Return the (X, Y) coordinate for the center point of the cell that contains the specified text.  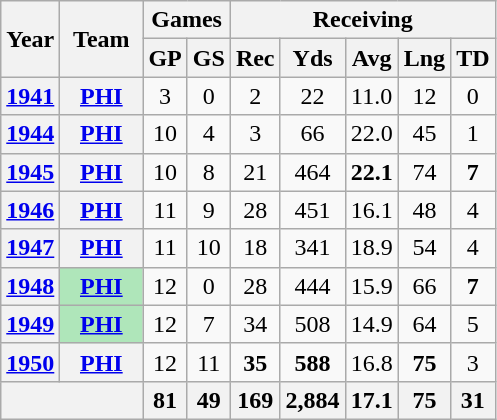
Rec (255, 58)
21 (255, 172)
Avg (372, 58)
1941 (30, 96)
45 (424, 134)
9 (208, 210)
16.8 (372, 362)
1948 (30, 286)
48 (424, 210)
18.9 (372, 248)
31 (473, 400)
74 (424, 172)
18 (255, 248)
GP (165, 58)
11.0 (372, 96)
1947 (30, 248)
2 (255, 96)
1946 (30, 210)
1949 (30, 324)
1945 (30, 172)
34 (255, 324)
Lng (424, 58)
16.1 (372, 210)
49 (208, 400)
17.1 (372, 400)
169 (255, 400)
Year (30, 39)
35 (255, 362)
1944 (30, 134)
Receiving (362, 20)
Yds (312, 58)
64 (424, 324)
341 (312, 248)
Team (102, 39)
TD (473, 58)
444 (312, 286)
54 (424, 248)
15.9 (372, 286)
1950 (30, 362)
22.0 (372, 134)
81 (165, 400)
588 (312, 362)
464 (312, 172)
8 (208, 172)
2,884 (312, 400)
14.9 (372, 324)
22.1 (372, 172)
451 (312, 210)
22 (312, 96)
508 (312, 324)
Games (186, 20)
1 (473, 134)
GS (208, 58)
5 (473, 324)
